Find where the given text appears and provide that cell's center as (X, Y) coordinate. 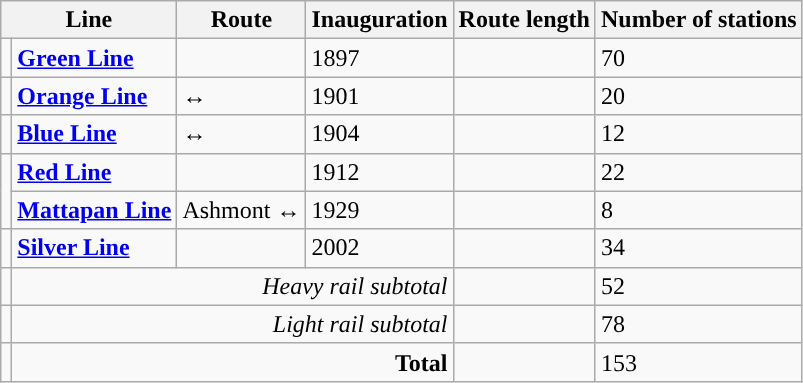
Route length (524, 20)
1897 (380, 58)
1929 (380, 210)
Total (232, 362)
Red Line (94, 172)
1904 (380, 134)
70 (698, 58)
2002 (380, 248)
153 (698, 362)
Orange Line (94, 96)
20 (698, 96)
1901 (380, 96)
Silver Line (94, 248)
Mattapan Line (94, 210)
8 (698, 210)
Blue Line (94, 134)
Ashmont ↔ (242, 210)
Number of stations (698, 20)
12 (698, 134)
1912 (380, 172)
34 (698, 248)
Heavy rail subtotal (232, 286)
Line (89, 20)
Inauguration (380, 20)
22 (698, 172)
78 (698, 324)
Green Line (94, 58)
Route (242, 20)
Light rail subtotal (232, 324)
52 (698, 286)
